Extract the [X, Y] coordinate from the center of the cell holding the provided text.  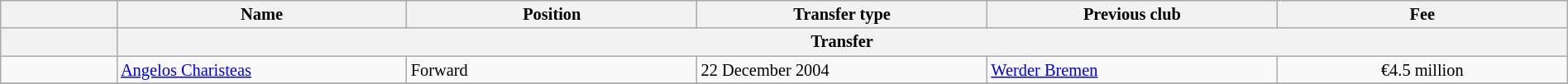
€4.5 million [1422, 70]
Position [552, 14]
Fee [1422, 14]
Forward [552, 70]
Werder Bremen [1133, 70]
22 December 2004 [842, 70]
Angelos Charisteas [261, 70]
Transfer type [842, 14]
Previous club [1133, 14]
Transfer [842, 42]
Name [261, 14]
